Scan for the cell matching the given text and deliver its (x, y) coordinate at center. 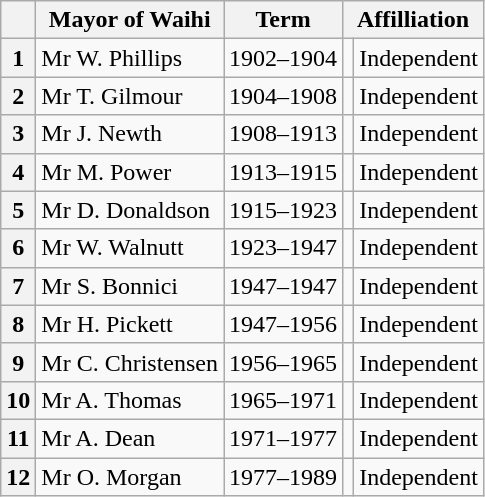
6 (18, 248)
Affilliation (414, 20)
1913–1915 (284, 172)
Mayor of Waihi (130, 20)
Mr T. Gilmour (130, 96)
Mr W. Walnutt (130, 248)
12 (18, 477)
3 (18, 134)
4 (18, 172)
1923–1947 (284, 248)
Mr C. Christensen (130, 362)
10 (18, 400)
Mr M. Power (130, 172)
1947–1956 (284, 324)
Mr H. Pickett (130, 324)
1977–1989 (284, 477)
Mr W. Phillips (130, 58)
1915–1923 (284, 210)
Mr A. Thomas (130, 400)
11 (18, 438)
1956–1965 (284, 362)
9 (18, 362)
1 (18, 58)
Term (284, 20)
2 (18, 96)
Mr D. Donaldson (130, 210)
8 (18, 324)
Mr O. Morgan (130, 477)
1965–1971 (284, 400)
Mr A. Dean (130, 438)
1902–1904 (284, 58)
1971–1977 (284, 438)
5 (18, 210)
1947–1947 (284, 286)
1904–1908 (284, 96)
1908–1913 (284, 134)
7 (18, 286)
Mr J. Newth (130, 134)
Mr S. Bonnici (130, 286)
